Pinpoint the cell where the given text exists, returning its (x, y) midpoint coordinate. 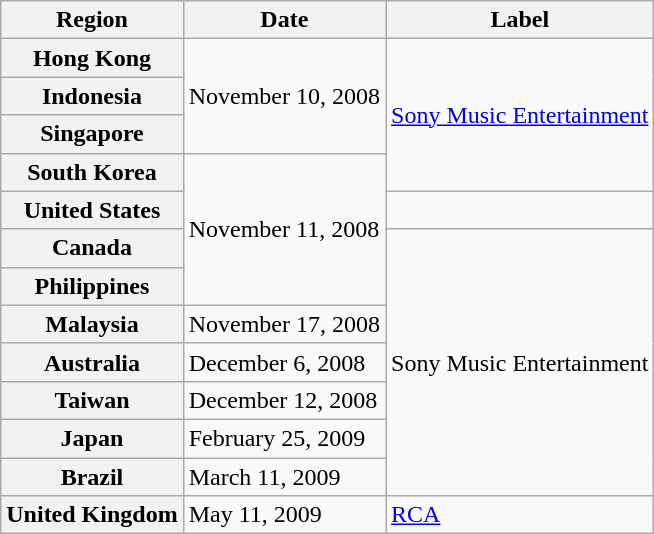
November 10, 2008 (284, 96)
Philippines (92, 286)
Malaysia (92, 324)
Brazil (92, 477)
Label (520, 20)
RCA (520, 515)
December 6, 2008 (284, 362)
South Korea (92, 172)
March 11, 2009 (284, 477)
November 17, 2008 (284, 324)
Date (284, 20)
November 11, 2008 (284, 229)
December 12, 2008 (284, 400)
Canada (92, 248)
February 25, 2009 (284, 438)
United States (92, 210)
May 11, 2009 (284, 515)
United Kingdom (92, 515)
Indonesia (92, 96)
Singapore (92, 134)
Taiwan (92, 400)
Australia (92, 362)
Japan (92, 438)
Hong Kong (92, 58)
Region (92, 20)
